Return the (X, Y) coordinate for the center point of the cell that contains the specified text.  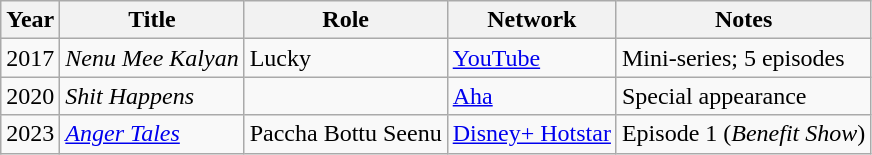
Paccha Bottu Seenu (346, 134)
Episode 1 (Benefit Show) (743, 134)
Mini-series; 5 episodes (743, 58)
Role (346, 20)
Shit Happens (152, 96)
Anger Tales (152, 134)
2020 (30, 96)
Disney+ Hotstar (532, 134)
2017 (30, 58)
Aha (532, 96)
Title (152, 20)
2023 (30, 134)
Year (30, 20)
YouTube (532, 58)
Lucky (346, 58)
Network (532, 20)
Nenu Mee Kalyan (152, 58)
Notes (743, 20)
Special appearance (743, 96)
